Return the (x, y) coordinate for the center point of the cell that contains the specified text.  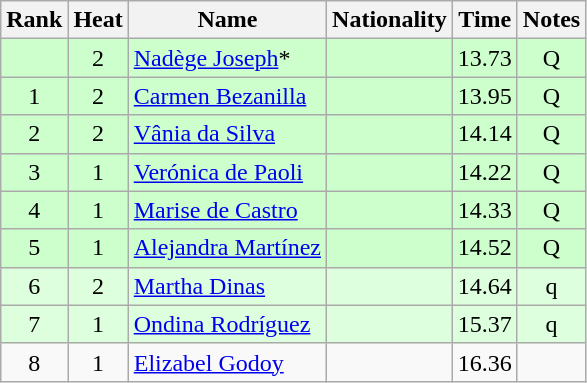
3 (34, 172)
15.37 (484, 324)
13.73 (484, 58)
Nationality (390, 20)
Name (227, 20)
13.95 (484, 96)
5 (34, 248)
7 (34, 324)
4 (34, 210)
14.22 (484, 172)
14.64 (484, 286)
Nadège Joseph* (227, 58)
Martha Dinas (227, 286)
Rank (34, 20)
6 (34, 286)
Heat (98, 20)
Time (484, 20)
8 (34, 362)
14.14 (484, 134)
Elizabel Godoy (227, 362)
Marise de Castro (227, 210)
16.36 (484, 362)
Notes (551, 20)
Alejandra Martínez (227, 248)
Ondina Rodríguez (227, 324)
14.33 (484, 210)
Verónica de Paoli (227, 172)
Vânia da Silva (227, 134)
Carmen Bezanilla (227, 96)
14.52 (484, 248)
